Find where the given text appears and provide that cell's center as (x, y) coordinate. 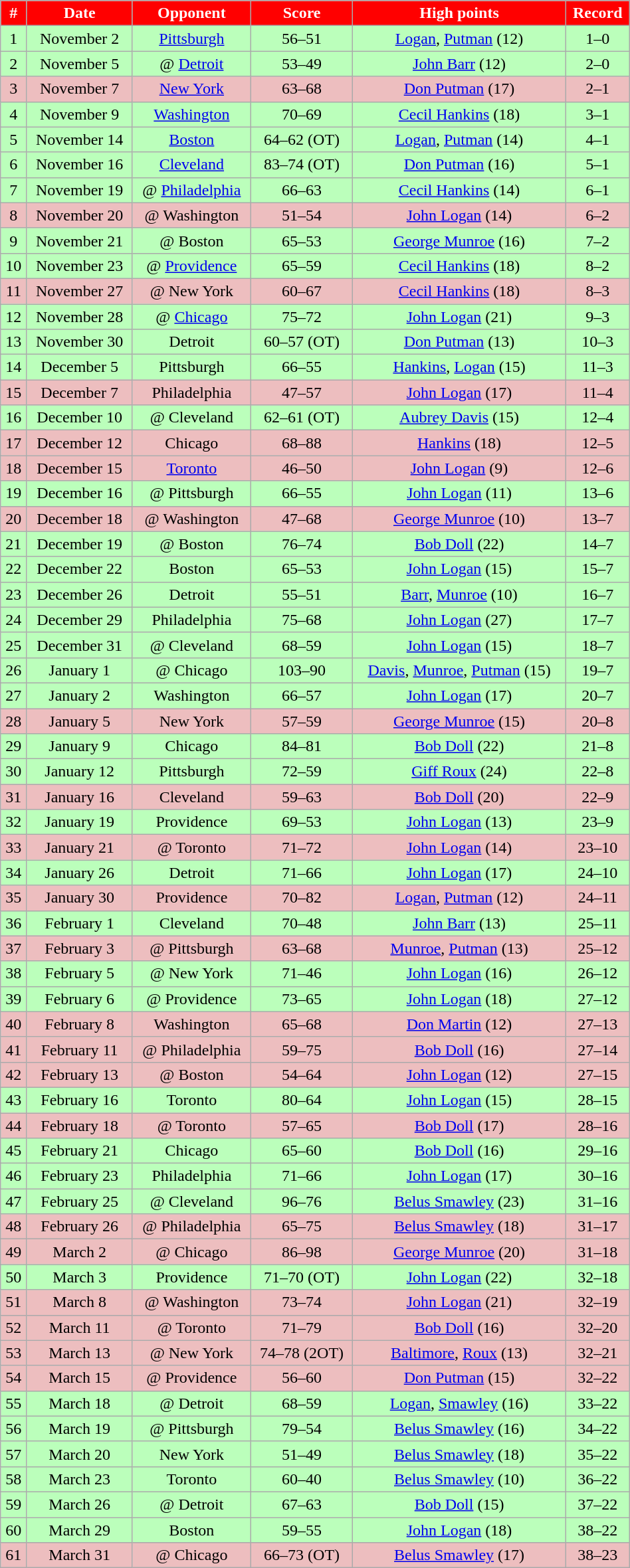
56–60 (302, 1378)
48 (13, 1227)
8 (13, 215)
34 (13, 873)
54–64 (302, 1075)
January 26 (80, 873)
57 (13, 1454)
44 (13, 1126)
23–10 (597, 847)
32–20 (597, 1328)
23–9 (597, 822)
February 3 (80, 948)
34–22 (597, 1429)
December 10 (80, 418)
59 (13, 1504)
23 (13, 594)
December 29 (80, 620)
13–6 (597, 493)
28–15 (597, 1100)
22–9 (597, 797)
25 (13, 645)
26 (13, 670)
58 (13, 1479)
32–21 (597, 1353)
George Munroe (15) (459, 721)
30–16 (597, 1176)
19–7 (597, 670)
61 (13, 1555)
39 (13, 999)
24 (13, 620)
22–8 (597, 772)
February 21 (80, 1151)
November 27 (80, 291)
14–7 (597, 544)
27–13 (597, 1024)
Don Putman (15) (459, 1378)
65–59 (302, 266)
66–57 (302, 695)
32–19 (597, 1302)
24–10 (597, 873)
6–2 (597, 215)
9 (13, 240)
March 19 (80, 1429)
57–59 (302, 721)
March 13 (80, 1353)
December 31 (80, 645)
53–49 (302, 64)
10–3 (597, 342)
64–62 (OT) (302, 139)
6–1 (597, 190)
Score (302, 13)
November 30 (80, 342)
November 9 (80, 114)
5–1 (597, 165)
49 (13, 1252)
11–3 (597, 367)
January 16 (80, 797)
96–76 (302, 1201)
10 (13, 266)
59–55 (302, 1529)
November 28 (80, 317)
22 (13, 569)
December 12 (80, 443)
January 19 (80, 822)
November 20 (80, 215)
March 20 (80, 1454)
7–2 (597, 240)
51 (13, 1302)
15 (13, 392)
1–0 (597, 39)
March 11 (80, 1328)
31–17 (597, 1227)
13–7 (597, 519)
Bob Doll (15) (459, 1504)
February 26 (80, 1227)
Davis, Munroe, Putman (15) (459, 670)
March 8 (80, 1302)
18 (13, 468)
February 5 (80, 974)
3 (13, 89)
Munroe, Putman (13) (459, 948)
14 (13, 367)
December 22 (80, 569)
March 3 (80, 1277)
71–46 (302, 974)
59–75 (302, 1049)
11 (13, 291)
31–18 (597, 1252)
60–67 (302, 291)
6 (13, 165)
# (13, 13)
21–8 (597, 746)
2 (13, 64)
36–22 (597, 1479)
75–72 (302, 317)
20–7 (597, 695)
47–57 (302, 392)
18–7 (597, 645)
31 (13, 797)
27 (13, 695)
40 (13, 1024)
November 23 (80, 266)
Barr, Munroe (10) (459, 594)
February 25 (80, 1201)
32 (13, 822)
83–74 (OT) (302, 165)
12 (13, 317)
76–74 (302, 544)
37 (13, 948)
57–65 (302, 1126)
March 23 (80, 1479)
72–59 (302, 772)
January 2 (80, 695)
January 21 (80, 847)
George Munroe (16) (459, 240)
February 8 (80, 1024)
42 (13, 1075)
2–1 (597, 89)
Belus Smawley (23) (459, 1201)
74–78 (2OT) (302, 1353)
Don Martin (12) (459, 1024)
51–54 (302, 215)
Hankins (18) (459, 443)
32–18 (597, 1277)
46–50 (302, 468)
December 26 (80, 594)
80–64 (302, 1100)
December 18 (80, 519)
65–60 (302, 1151)
33 (13, 847)
62–61 (OT) (302, 418)
33–22 (597, 1403)
38–22 (597, 1529)
March 18 (80, 1403)
66–63 (302, 190)
January 30 (80, 898)
31–16 (597, 1201)
55 (13, 1403)
13 (13, 342)
John Logan (13) (459, 822)
45 (13, 1151)
Opponent (191, 13)
Belus Smawley (10) (459, 1479)
35–22 (597, 1454)
4 (13, 114)
Giff Roux (24) (459, 772)
12–5 (597, 443)
Record (597, 13)
January 5 (80, 721)
November 2 (80, 39)
11–4 (597, 392)
70–69 (302, 114)
John Logan (12) (459, 1075)
George Munroe (20) (459, 1252)
5 (13, 139)
86–98 (302, 1252)
12–4 (597, 418)
John Logan (22) (459, 1277)
38–23 (597, 1555)
55–51 (302, 594)
December 16 (80, 493)
54 (13, 1378)
John Logan (27) (459, 620)
17 (13, 443)
60–57 (OT) (302, 342)
19 (13, 493)
Belus Smawley (17) (459, 1555)
41 (13, 1049)
John Barr (13) (459, 923)
February 1 (80, 923)
3–1 (597, 114)
29–16 (597, 1151)
December 19 (80, 544)
60 (13, 1529)
Logan, Putman (14) (459, 139)
January 1 (80, 670)
March 15 (80, 1378)
9–3 (597, 317)
March 29 (80, 1529)
27–14 (597, 1049)
69–53 (302, 822)
26–12 (597, 974)
70–82 (302, 898)
February 13 (80, 1075)
28 (13, 721)
December 15 (80, 468)
Bob Doll (17) (459, 1126)
Logan, Smawley (16) (459, 1403)
66–73 (OT) (302, 1555)
16–7 (597, 594)
November 21 (80, 240)
25–11 (597, 923)
November 5 (80, 64)
Don Putman (16) (459, 165)
65–68 (302, 1024)
February 18 (80, 1126)
25–12 (597, 948)
70–48 (302, 923)
56 (13, 1429)
71–79 (302, 1328)
November 7 (80, 89)
December 5 (80, 367)
4–1 (597, 139)
38 (13, 974)
November 14 (80, 139)
George Munroe (10) (459, 519)
Don Putman (13) (459, 342)
November 16 (80, 165)
January 9 (80, 746)
8–3 (597, 291)
71–70 (OT) (302, 1277)
John Logan (16) (459, 974)
Aubrey Davis (15) (459, 418)
Belus Smawley (16) (459, 1429)
John Barr (12) (459, 64)
16 (13, 418)
51–49 (302, 1454)
High points (459, 13)
1 (13, 39)
60–40 (302, 1479)
November 19 (80, 190)
47–68 (302, 519)
103–90 (302, 670)
29 (13, 746)
28–16 (597, 1126)
27–12 (597, 999)
79–54 (302, 1429)
84–81 (302, 746)
January 12 (80, 772)
15–7 (597, 569)
36 (13, 923)
65–75 (302, 1227)
Cecil Hankins (14) (459, 190)
56–51 (302, 39)
Hankins, Logan (15) (459, 367)
21 (13, 544)
2–0 (597, 64)
59–63 (302, 797)
47 (13, 1201)
17–7 (597, 620)
32–22 (597, 1378)
52 (13, 1328)
73–74 (302, 1302)
68–88 (302, 443)
February 11 (80, 1049)
53 (13, 1353)
75–68 (302, 620)
February 6 (80, 999)
John Logan (9) (459, 468)
March 2 (80, 1252)
February 23 (80, 1176)
43 (13, 1100)
46 (13, 1176)
27–15 (597, 1075)
Baltimore, Roux (13) (459, 1353)
March 26 (80, 1504)
24–11 (597, 898)
67–63 (302, 1504)
Bob Doll (20) (459, 797)
12–6 (597, 468)
37–22 (597, 1504)
Date (80, 13)
February 16 (80, 1100)
20 (13, 519)
8–2 (597, 266)
73–65 (302, 999)
35 (13, 898)
20–8 (597, 721)
Don Putman (17) (459, 89)
50 (13, 1277)
30 (13, 772)
John Logan (11) (459, 493)
71–72 (302, 847)
7 (13, 190)
December 7 (80, 392)
March 31 (80, 1555)
